Extract the [x, y] coordinate from the center of the cell holding the provided text.  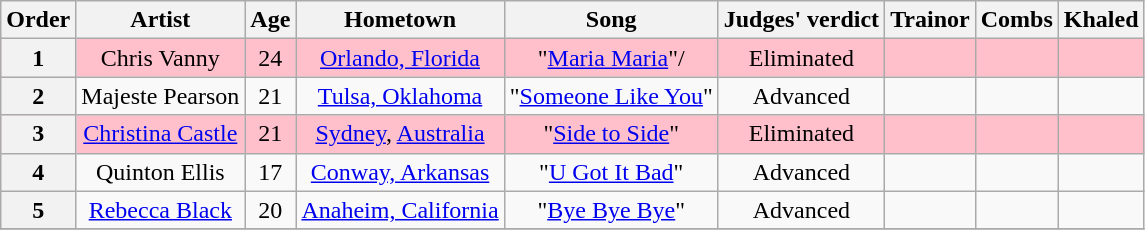
Trainor [930, 20]
"Bye Bye Bye" [611, 210]
Order [38, 20]
Rebecca Black [160, 210]
3 [38, 134]
Song [611, 20]
"Someone Like You" [611, 96]
4 [38, 172]
Judges' verdict [801, 20]
Combs [1016, 20]
5 [38, 210]
1 [38, 58]
Sydney, Australia [400, 134]
Christina Castle [160, 134]
"U Got It Bad" [611, 172]
Quinton Ellis [160, 172]
20 [270, 210]
Khaled [1101, 20]
2 [38, 96]
Anaheim, California [400, 210]
Majeste Pearson [160, 96]
Conway, Arkansas [400, 172]
Hometown [400, 20]
Artist [160, 20]
Orlando, Florida [400, 58]
"Maria Maria"/ [611, 58]
"Side to Side" [611, 134]
Tulsa, Oklahoma [400, 96]
Chris Vanny [160, 58]
Age [270, 20]
24 [270, 58]
17 [270, 172]
